For the text-containing cell, return its midpoint in [X, Y] coordinate format. 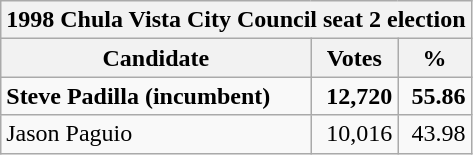
Jason Paguio [156, 134]
Steve Padilla (incumbent) [156, 96]
Candidate [156, 58]
55.86 [434, 96]
% [434, 58]
43.98 [434, 134]
12,720 [354, 96]
10,016 [354, 134]
Votes [354, 58]
1998 Chula Vista City Council seat 2 election [236, 20]
